Extract the [X, Y] coordinate from the center of the cell holding the provided text.  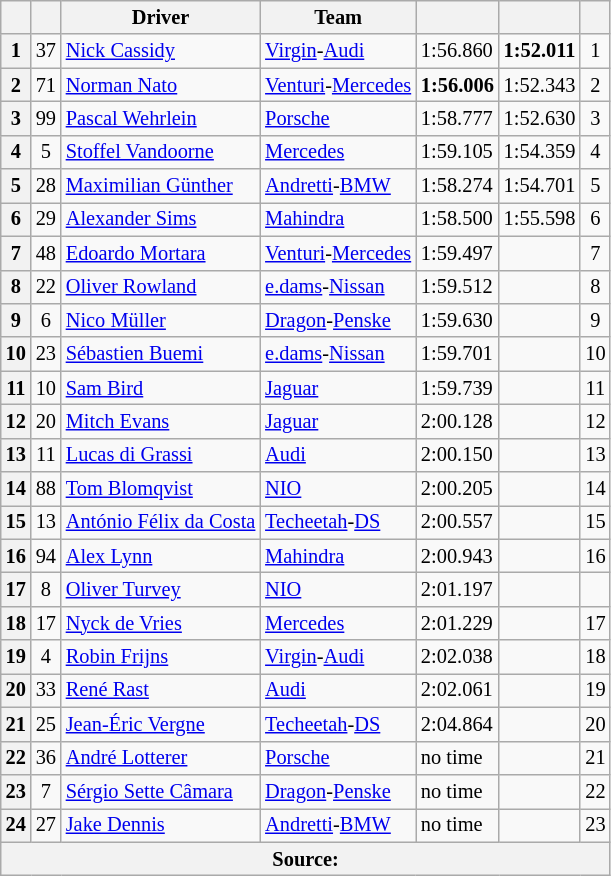
Nyck de Vries [160, 623]
Mitch Evans [160, 421]
Sérgio Sette Câmara [160, 791]
94 [46, 556]
33 [46, 690]
Source: [306, 859]
28 [46, 186]
Edoardo Mortara [160, 253]
André Lotterer [160, 758]
1:54.701 [540, 186]
Alex Lynn [160, 556]
Jean-Éric Vergne [160, 724]
Tom Blomqvist [160, 489]
Team [338, 17]
1:52.630 [540, 118]
Oliver Turvey [160, 589]
2:00.557 [458, 522]
29 [46, 219]
Sam Bird [160, 388]
Nico Müller [160, 320]
1:54.359 [540, 152]
Alexander Sims [160, 219]
Pascal Wehrlein [160, 118]
1:59.497 [458, 253]
1:52.011 [540, 51]
1:58.777 [458, 118]
Stoffel Vandoorne [160, 152]
2:04.864 [458, 724]
99 [46, 118]
1:59.512 [458, 287]
Maximilian Günther [160, 186]
Driver [160, 17]
2:01.197 [458, 589]
1:58.274 [458, 186]
1:58.500 [458, 219]
Lucas di Grassi [160, 455]
2:00.150 [458, 455]
36 [46, 758]
1:56.006 [458, 85]
24 [16, 825]
1:56.860 [458, 51]
48 [46, 253]
Oliver Rowland [160, 287]
1:59.630 [458, 320]
Norman Nato [160, 85]
1:59.105 [458, 152]
1:55.598 [540, 219]
2:00.205 [458, 489]
1:59.739 [458, 388]
2:02.061 [458, 690]
2:01.229 [458, 623]
2:00.943 [458, 556]
Jake Dennis [160, 825]
88 [46, 489]
71 [46, 85]
2:00.128 [458, 421]
Robin Frijns [160, 657]
2:02.038 [458, 657]
25 [46, 724]
António Félix da Costa [160, 522]
1:52.343 [540, 85]
René Rast [160, 690]
1:59.701 [458, 354]
Nick Cassidy [160, 51]
37 [46, 51]
27 [46, 825]
Sébastien Buemi [160, 354]
